Capture the cell that displays the provided text and extract its [X, Y] central coordinate. 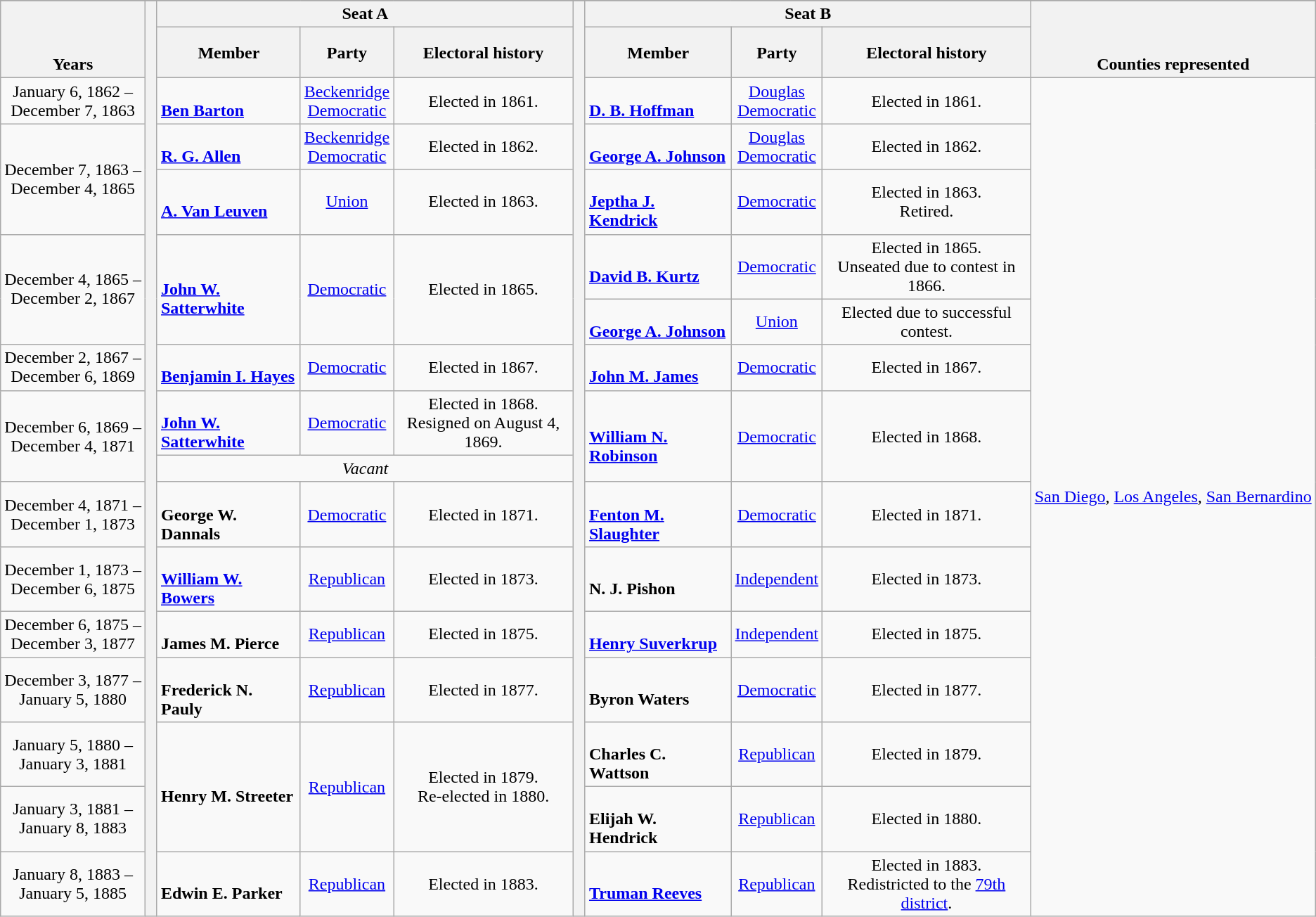
Byron Waters [658, 689]
Counties represented [1173, 39]
Fenton M. Slaughter [658, 514]
John M. James [658, 367]
Charles C. Wattson [658, 755]
Elected in 1883. Redistricted to the 79th district. [927, 884]
William W. Bowers [228, 579]
Henry Suverkrup [658, 634]
San Diego, Los Angeles, San Bernardino [1173, 497]
A. Van Leuven [228, 202]
Elected in 1868. [927, 436]
December 7, 1863 – December 4, 1865 [73, 179]
Elected in 1863. [484, 202]
Elected in 1865. Unseated due to contest in 1866. [927, 267]
January 3, 1881 – January 8, 1883 [73, 819]
Elected due to successful contest. [927, 322]
N. J. Pishon [658, 579]
Elected in 1863. Retired. [927, 202]
R. G. Allen [228, 146]
Elijah W. Hendrick [658, 819]
Elected in 1865. [484, 290]
Elected in 1883. [484, 884]
Elected in 1879. Re-elected in 1880. [484, 787]
George W. Dannals [228, 514]
Years [73, 39]
December 4, 1865 – December 2, 1867 [73, 290]
January 5, 1880 – January 3, 1881 [73, 755]
December 6, 1869 – December 4, 1871 [73, 436]
December 4, 1871 – December 1, 1873 [73, 514]
January 8, 1883 – January 5, 1885 [73, 884]
Jeptha J. Kendrick [658, 202]
James M. Pierce [228, 634]
David B. Kurtz [658, 267]
December 2, 1867 – December 6, 1869 [73, 367]
December 1, 1873 – December 6, 1875 [73, 579]
Henry M. Streeter [228, 787]
D. B. Hoffman [658, 101]
Frederick N. Pauly [228, 689]
Benjamin I. Hayes [228, 367]
Truman Reeves [658, 884]
Elected in 1868. Resigned on August 4, 1869. [484, 423]
December 6, 1875 – December 3, 1877 [73, 634]
William N. Robinson [658, 436]
January 6, 1862 – December 7, 1863 [73, 101]
Seat B [808, 14]
Elected in 1879. [927, 755]
Elected in 1880. [927, 819]
Ben Barton [228, 101]
Vacant [365, 468]
Seat A [365, 14]
Edwin E. Parker [228, 884]
December 3, 1877 – January 5, 1880 [73, 689]
